Provide the (x, y) coordinate of the cell's center where the given text is located.  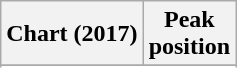
Chart (2017) (72, 34)
Peak position (189, 34)
